Pinpoint the cell where the given text exists, returning its [x, y] midpoint coordinate. 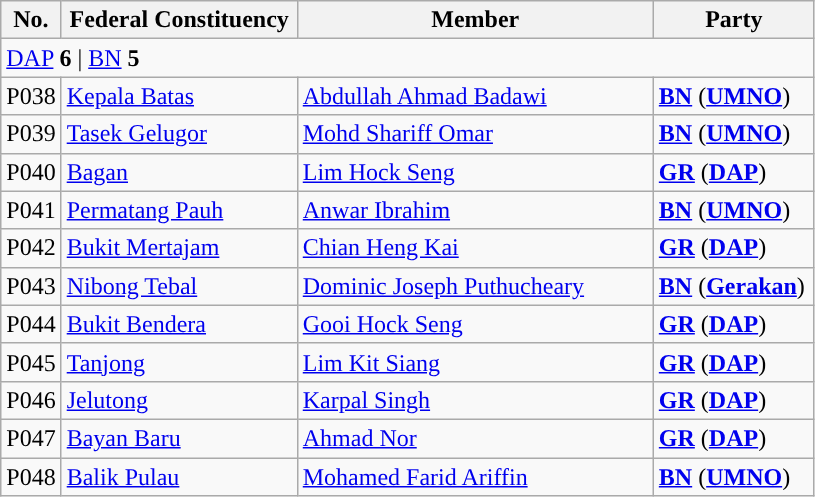
Bayan Baru [179, 438]
No. [31, 20]
Federal Constituency [179, 20]
Tanjong [179, 362]
Bukit Bendera [179, 324]
Jelutong [179, 400]
P046 [31, 400]
Bagan [179, 172]
Bukit Mertajam [179, 248]
P045 [31, 362]
P038 [31, 96]
BN (Gerakan) [734, 286]
P040 [31, 172]
Nibong Tebal [179, 286]
Gooi Hock Seng [475, 324]
Chian Heng Kai [475, 248]
Lim Kit Siang [475, 362]
Karpal Singh [475, 400]
Lim Hock Seng [475, 172]
DAP 6 | BN 5 [408, 58]
Abdullah Ahmad Badawi [475, 96]
Ahmad Nor [475, 438]
Tasek Gelugor [179, 134]
P047 [31, 438]
Party [734, 20]
Member [475, 20]
P042 [31, 248]
Mohamed Farid Ariffin [475, 477]
P044 [31, 324]
P041 [31, 210]
Balik Pulau [179, 477]
Dominic Joseph Puthucheary [475, 286]
Mohd Shariff Omar [475, 134]
P043 [31, 286]
P039 [31, 134]
Anwar Ibrahim [475, 210]
Kepala Batas [179, 96]
Permatang Pauh [179, 210]
P048 [31, 477]
